Determine the (x, y) coordinate at the center of the cell enclosing the given text.  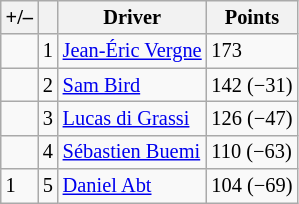
4 (48, 152)
Daniel Abt (132, 186)
Points (252, 17)
+/– (20, 17)
110 (−63) (252, 152)
3 (48, 118)
5 (48, 186)
142 (−31) (252, 85)
126 (−47) (252, 118)
Driver (132, 17)
Sam Bird (132, 85)
Lucas di Grassi (132, 118)
104 (−69) (252, 186)
Sébastien Buemi (132, 152)
2 (48, 85)
173 (252, 51)
Jean-Éric Vergne (132, 51)
